From the cell containing the given text, extract its center point as (x, y) coordinate. 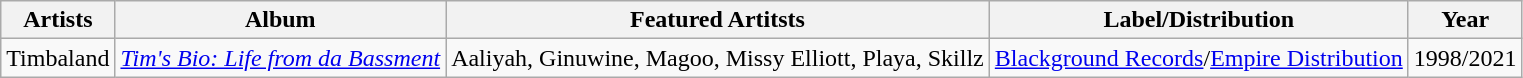
Tim's Bio: Life from da Bassment (280, 58)
Artists (58, 20)
Album (280, 20)
Aaliyah, Ginuwine, Magoo, Missy Elliott, Playa, Skillz (718, 58)
Year (1465, 20)
1998/2021 (1465, 58)
Timbaland (58, 58)
Featured Artitsts (718, 20)
Blackground Records/Empire Distribution (1198, 58)
Label/Distribution (1198, 20)
